Return (x, y) of the center of cell containing provided text 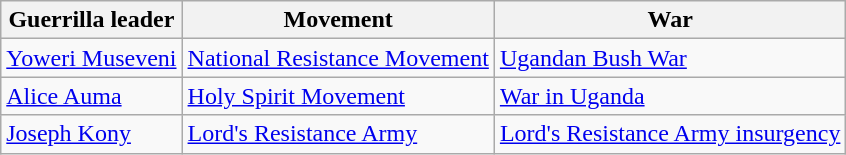
Joseph Kony (92, 134)
Alice Auma (92, 96)
Ugandan Bush War (670, 58)
Lord's Resistance Army (338, 134)
Yoweri Museveni (92, 58)
National Resistance Movement (338, 58)
War in Uganda (670, 96)
Guerrilla leader (92, 20)
Movement (338, 20)
Lord's Resistance Army insurgency (670, 134)
War (670, 20)
Holy Spirit Movement (338, 96)
